Scan for the cell matching the given text and deliver its (x, y) coordinate at center. 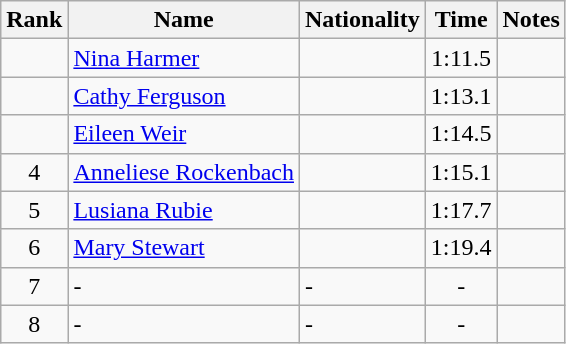
1:15.1 (461, 172)
1:19.4 (461, 248)
Rank (34, 20)
5 (34, 210)
1:14.5 (461, 134)
8 (34, 324)
Notes (531, 20)
Cathy Ferguson (184, 96)
Nina Harmer (184, 58)
Name (184, 20)
6 (34, 248)
Anneliese Rockenbach (184, 172)
Time (461, 20)
Lusiana Rubie (184, 210)
1:11.5 (461, 58)
Mary Stewart (184, 248)
1:13.1 (461, 96)
Nationality (363, 20)
Eileen Weir (184, 134)
7 (34, 286)
1:17.7 (461, 210)
4 (34, 172)
